For the text-containing cell, return its midpoint in (x, y) coordinate format. 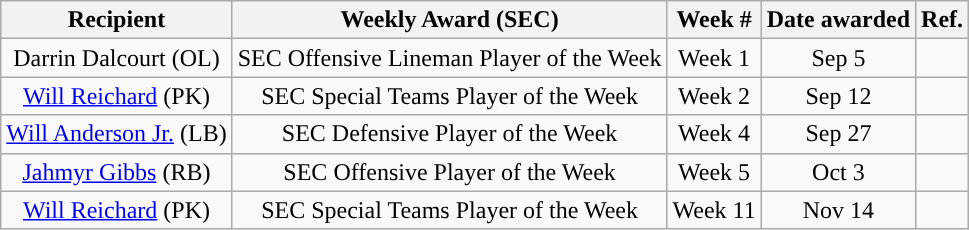
Week 4 (714, 134)
Jahmyr Gibbs (RB) (116, 172)
Ref. (942, 20)
Recipient (116, 20)
Sep 27 (838, 134)
Nov 14 (838, 210)
Week 11 (714, 210)
Will Anderson Jr. (LB) (116, 134)
Weekly Award (SEC) (450, 20)
Date awarded (838, 20)
Darrin Dalcourt (OL) (116, 58)
SEC Offensive Lineman Player of the Week (450, 58)
SEC Offensive Player of the Week (450, 172)
Sep 5 (838, 58)
Week 1 (714, 58)
Sep 12 (838, 96)
SEC Defensive Player of the Week (450, 134)
Week 5 (714, 172)
Oct 3 (838, 172)
Week # (714, 20)
Week 2 (714, 96)
